Return the [X, Y] coordinate for the center point of the cell that contains the specified text.  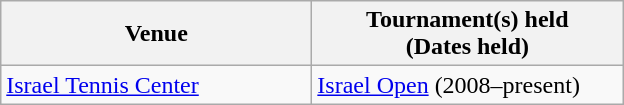
Israel Tennis Center [156, 85]
Venue [156, 34]
Israel Open (2008–present) [468, 85]
Tournament(s) held(Dates held) [468, 34]
